Capture the cell that displays the provided text and extract its [X, Y] central coordinate. 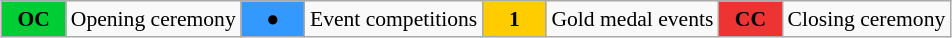
Event competitions [394, 19]
1 [514, 19]
CC [750, 19]
Opening ceremony [154, 19]
Gold medal events [632, 19]
● [273, 19]
Closing ceremony [867, 19]
OC [34, 19]
